Locate the cell with the specified text and output its [x, y] center coordinate. 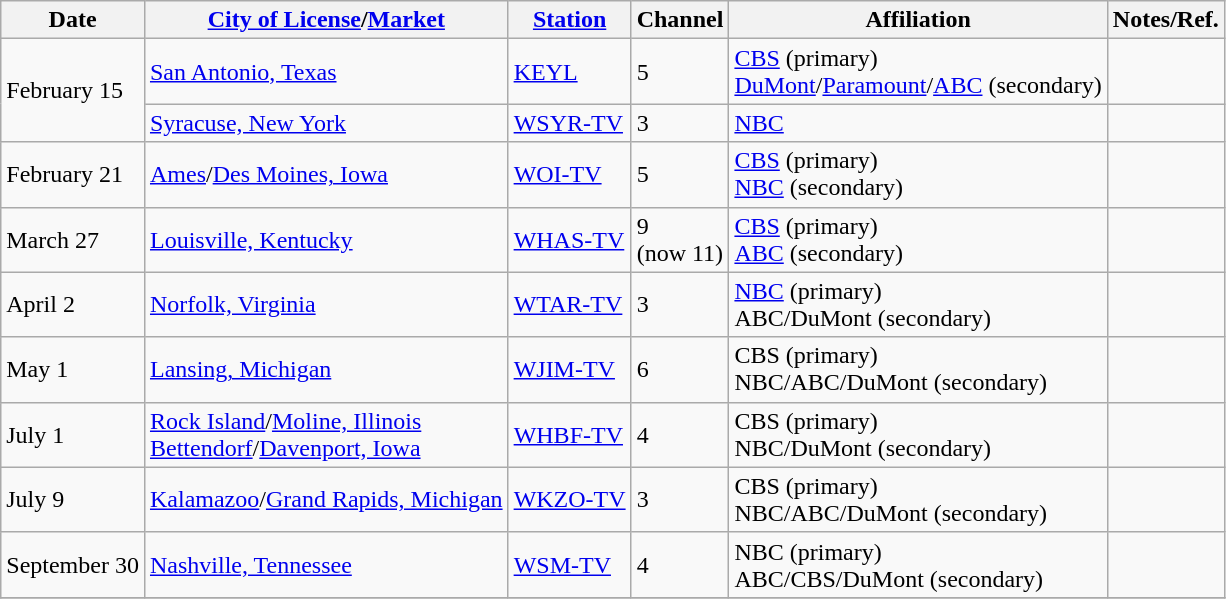
WSYR-TV [570, 123]
Norfolk, Virginia [326, 304]
February 21 [73, 174]
NBC (primary) ABC/DuMont (secondary) [918, 304]
WOI-TV [570, 174]
Notes/Ref. [1166, 20]
KEYL [570, 72]
February 15 [73, 90]
CBS (primary) NBC/DuMont (secondary) [918, 434]
Channel [680, 20]
May 1 [73, 370]
Ames/Des Moines, Iowa [326, 174]
WKZO-TV [570, 500]
April 2 [73, 304]
NBC [918, 123]
WHBF-TV [570, 434]
9 (now 11) [680, 240]
City of License/Market [326, 20]
WJIM-TV [570, 370]
San Antonio, Texas [326, 72]
March 27 [73, 240]
WSM-TV [570, 564]
Station [570, 20]
Rock Island/Moline, Illinois Bettendorf/Davenport, Iowa [326, 434]
6 [680, 370]
September 30 [73, 564]
Louisville, Kentucky [326, 240]
CBS (primary) NBC (secondary) [918, 174]
Date [73, 20]
Kalamazoo/Grand Rapids, Michigan [326, 500]
Syracuse, New York [326, 123]
CBS (primary) ABC (secondary) [918, 240]
July 1 [73, 434]
WTAR-TV [570, 304]
July 9 [73, 500]
Lansing, Michigan [326, 370]
Nashville, Tennessee [326, 564]
NBC (primary) ABC/CBS/DuMont (secondary) [918, 564]
Affiliation [918, 20]
CBS (primary) DuMont/Paramount/ABC (secondary) [918, 72]
WHAS-TV [570, 240]
